Scan for the cell matching the given text and deliver its (x, y) coordinate at center. 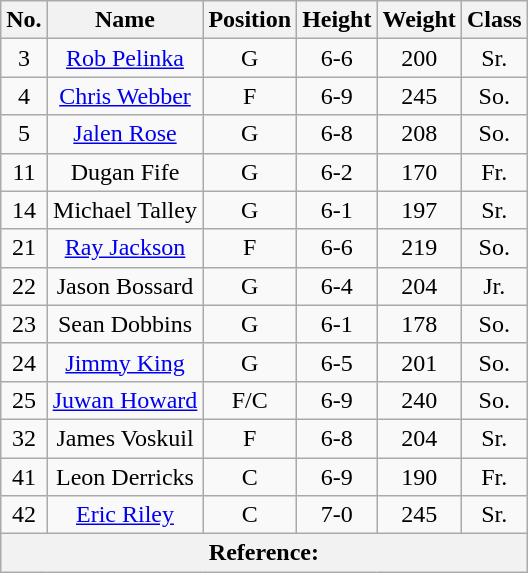
James Voskuil (125, 438)
32 (24, 438)
Weight (419, 20)
24 (24, 362)
Class (494, 20)
Dugan Fife (125, 172)
200 (419, 58)
5 (24, 134)
F/C (250, 400)
21 (24, 248)
Jimmy King (125, 362)
Sean Dobbins (125, 324)
3 (24, 58)
41 (24, 477)
178 (419, 324)
Juwan Howard (125, 400)
22 (24, 286)
Michael Talley (125, 210)
197 (419, 210)
Chris Webber (125, 96)
23 (24, 324)
Position (250, 20)
Name (125, 20)
Jr. (494, 286)
42 (24, 515)
6-2 (337, 172)
14 (24, 210)
208 (419, 134)
190 (419, 477)
Jalen Rose (125, 134)
Leon Derricks (125, 477)
4 (24, 96)
Ray Jackson (125, 248)
219 (419, 248)
201 (419, 362)
170 (419, 172)
11 (24, 172)
Height (337, 20)
Eric Riley (125, 515)
240 (419, 400)
25 (24, 400)
Rob Pelinka (125, 58)
Jason Bossard (125, 286)
6-4 (337, 286)
7-0 (337, 515)
No. (24, 20)
Reference: (264, 553)
6-5 (337, 362)
